Detect which cell encompasses the target text, then output its [X, Y] center coordinate. 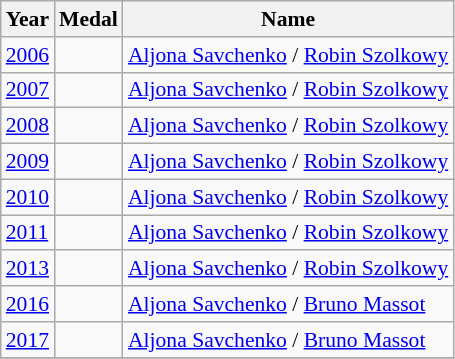
2008 [28, 126]
2009 [28, 162]
2017 [28, 340]
Year [28, 19]
2010 [28, 197]
2013 [28, 269]
2006 [28, 55]
2011 [28, 233]
Medal [88, 19]
Name [288, 19]
2016 [28, 304]
2007 [28, 90]
